Find where the given text appears and provide that cell's center as (x, y) coordinate. 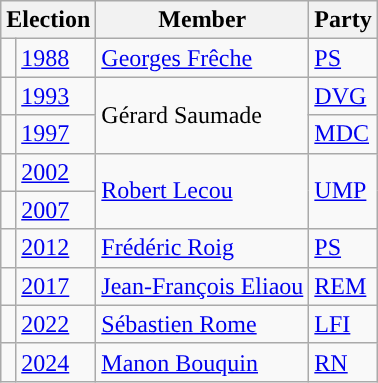
Manon Bouquin (202, 362)
2024 (56, 362)
Gérard Saumade (202, 115)
REM (343, 286)
Jean-François Eliaou (202, 286)
1988 (56, 58)
UMP (343, 191)
Robert Lecou (202, 191)
Sébastien Rome (202, 324)
2017 (56, 286)
MDC (343, 134)
LFI (343, 324)
1997 (56, 134)
2007 (56, 210)
Election (48, 20)
RN (343, 362)
Georges Frêche (202, 58)
2012 (56, 248)
2002 (56, 172)
1993 (56, 96)
DVG (343, 96)
2022 (56, 324)
Frédéric Roig (202, 248)
Member (202, 20)
Party (343, 20)
